Search for the cell housing the specified text and yield its [X, Y] center coordinate. 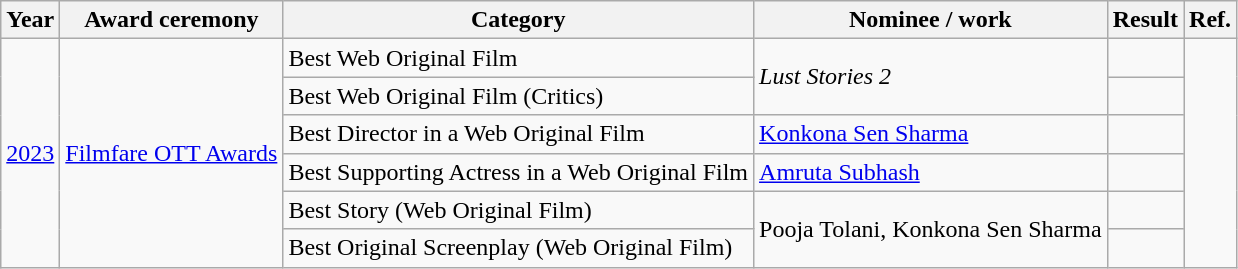
2023 [30, 153]
Best Story (Web Original Film) [518, 210]
Best Supporting Actress in a Web Original Film [518, 172]
Year [30, 20]
Konkona Sen Sharma [931, 134]
Amruta Subhash [931, 172]
Ref. [1210, 20]
Nominee / work [931, 20]
Award ceremony [172, 20]
Best Web Original Film (Critics) [518, 96]
Best Director in a Web Original Film [518, 134]
Pooja Tolani, Konkona Sen Sharma [931, 229]
Filmfare OTT Awards [172, 153]
Category [518, 20]
Result [1145, 20]
Lust Stories 2 [931, 77]
Best Original Screenplay (Web Original Film) [518, 248]
Best Web Original Film [518, 58]
